For the text-containing cell, return its midpoint in [X, Y] coordinate format. 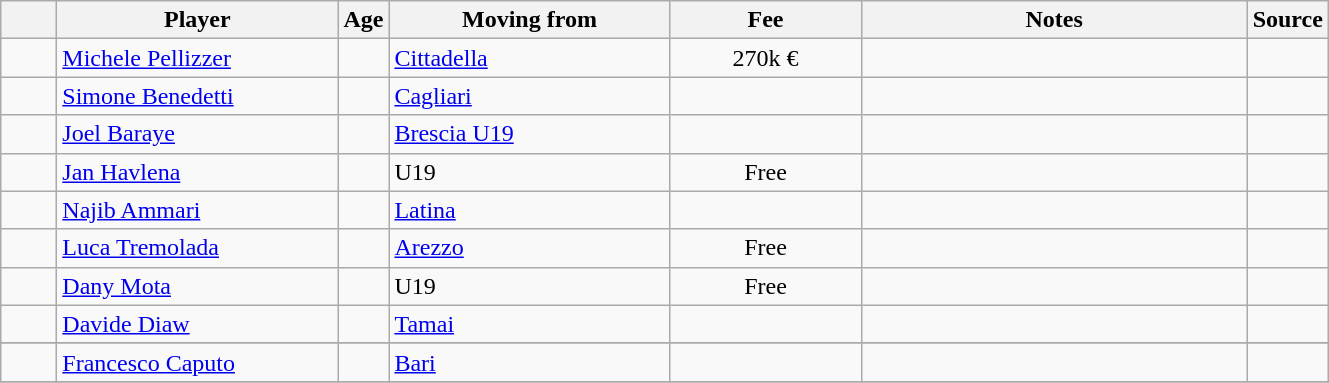
Moving from [530, 20]
Cagliari [530, 96]
Davide Diaw [198, 324]
Luca Tremolada [198, 248]
Arezzo [530, 248]
Cittadella [530, 58]
270k € [766, 58]
Jan Havlena [198, 172]
Najib Ammari [198, 210]
Age [364, 20]
Tamai [530, 324]
Latina [530, 210]
Joel Baraye [198, 134]
Brescia U19 [530, 134]
Notes [1054, 20]
Fee [766, 20]
Michele Pellizzer [198, 58]
Source [1288, 20]
Francesco Caputo [198, 362]
Simone Benedetti [198, 96]
Bari [530, 362]
Dany Mota [198, 286]
Player [198, 20]
